Determine the (X, Y) coordinate at the center of the cell enclosing the given text.  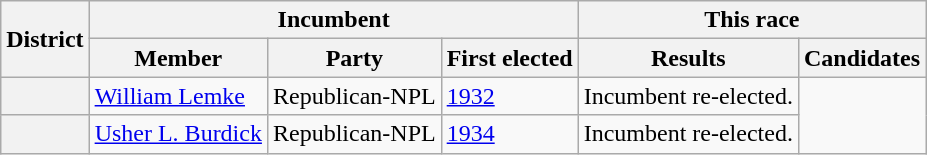
Candidates (862, 58)
William Lemke (178, 96)
Incumbent (334, 20)
District (45, 39)
Results (688, 58)
1932 (510, 96)
First elected (510, 58)
This race (752, 20)
Usher L. Burdick (178, 134)
Party (354, 58)
1934 (510, 134)
Member (178, 58)
